Identify which cell holds the provided text, then report its (x, y) central coordinate. 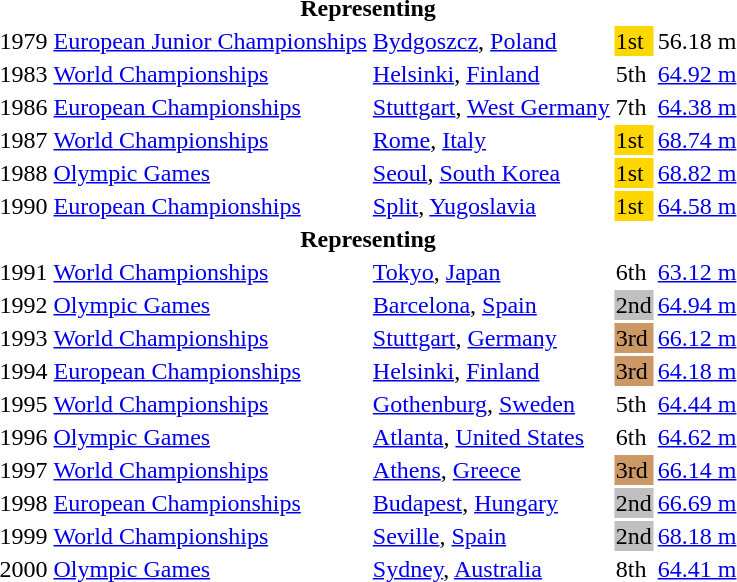
Barcelona, Spain (491, 305)
7th (634, 107)
European Junior Championships (210, 41)
Split, Yugoslavia (491, 206)
Bydgoszcz, Poland (491, 41)
Seoul, South Korea (491, 173)
Atlanta, United States (491, 437)
Budapest, Hungary (491, 503)
Gothenburg, Sweden (491, 404)
Stuttgart, Germany (491, 338)
Seville, Spain (491, 536)
Athens, Greece (491, 470)
Stuttgart, West Germany (491, 107)
Rome, Italy (491, 140)
Tokyo, Japan (491, 272)
